Return the (x, y) coordinate for the center point of the cell that contains the specified text.  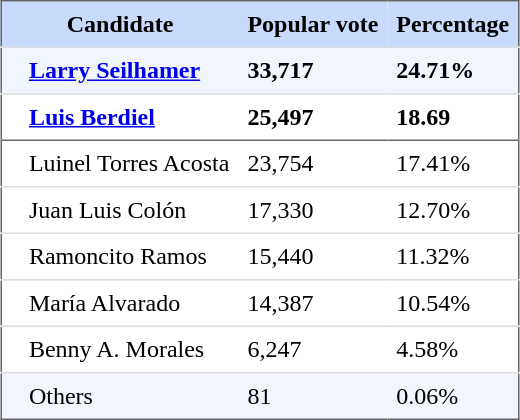
Juan Luis Colón (130, 210)
33,717 (312, 70)
Luinel Torres Acosta (130, 163)
6,247 (312, 349)
15,440 (312, 256)
81 (312, 396)
Benny A. Morales (130, 349)
0.06% (453, 396)
11.32% (453, 256)
4.58% (453, 349)
María Alvarado (130, 303)
Candidate (120, 24)
17,330 (312, 210)
Larry Seilhamer (130, 70)
Others (130, 396)
14,387 (312, 303)
Ramoncito Ramos (130, 256)
Percentage (453, 24)
24.71% (453, 70)
17.41% (453, 163)
12.70% (453, 210)
Popular vote (312, 24)
23,754 (312, 163)
25,497 (312, 117)
Luis Berdiel (130, 117)
10.54% (453, 303)
18.69 (453, 117)
